From the cell containing the given text, extract its center point as [X, Y] coordinate. 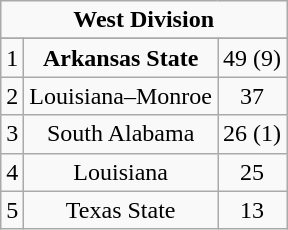
Louisiana [121, 172]
49 (9) [252, 58]
4 [12, 172]
1 [12, 58]
26 (1) [252, 134]
2 [12, 96]
Arkansas State [121, 58]
South Alabama [121, 134]
West Division [144, 20]
5 [12, 210]
Texas State [121, 210]
Louisiana–Monroe [121, 96]
13 [252, 210]
3 [12, 134]
37 [252, 96]
25 [252, 172]
